Capture the cell that displays the provided text and extract its (x, y) central coordinate. 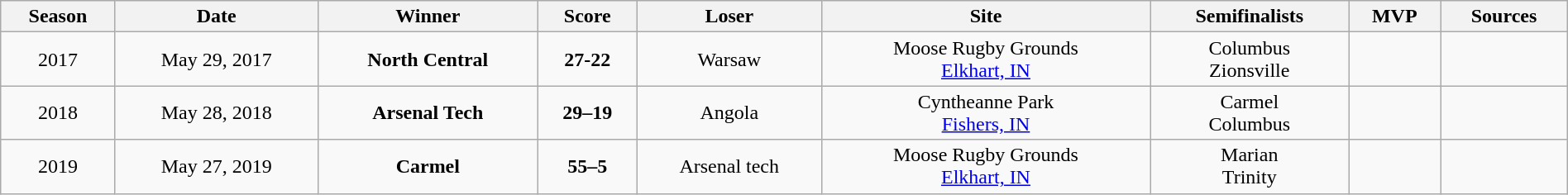
Cyntheanne ParkFishers, IN (986, 112)
Score (587, 17)
Arsenal tech (729, 167)
Season (58, 17)
2017 (58, 59)
Site (986, 17)
ColumbusZionsville (1250, 59)
Date (217, 17)
27-22 (587, 59)
Arsenal Tech (428, 112)
May 28, 2018 (217, 112)
Semifinalists (1250, 17)
North Central (428, 59)
May 27, 2019 (217, 167)
Sources (1503, 17)
55–5 (587, 167)
May 29, 2017 (217, 59)
MarianTrinity (1250, 167)
CarmelColumbus (1250, 112)
2019 (58, 167)
MVP (1394, 17)
Angola (729, 112)
Warsaw (729, 59)
Carmel (428, 167)
Loser (729, 17)
Winner (428, 17)
2018 (58, 112)
29–19 (587, 112)
